Locate the cell with the specified text and output its (x, y) center coordinate. 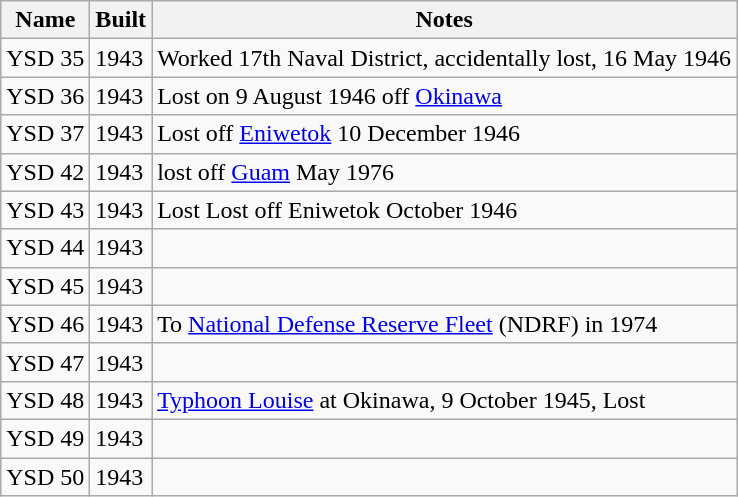
YSD 43 (46, 210)
Lost on 9 August 1946 off Okinawa (444, 96)
Lost Lost off Eniwetok October 1946 (444, 210)
YSD 46 (46, 324)
Notes (444, 20)
To National Defense Reserve Fleet (NDRF) in 1974 (444, 324)
YSD 37 (46, 134)
YSD 35 (46, 58)
Lost off Eniwetok 10 December 1946 (444, 134)
YSD 50 (46, 477)
YSD 47 (46, 362)
Worked 17th Naval District, accidentally lost, 16 May 1946 (444, 58)
YSD 44 (46, 248)
YSD 36 (46, 96)
Name (46, 20)
Typhoon Louise at Okinawa, 9 October 1945, Lost (444, 400)
YSD 42 (46, 172)
YSD 49 (46, 438)
YSD 48 (46, 400)
Built (121, 20)
YSD 45 (46, 286)
lost off Guam May 1976 (444, 172)
